Scan for the cell matching the given text and deliver its [x, y] coordinate at center. 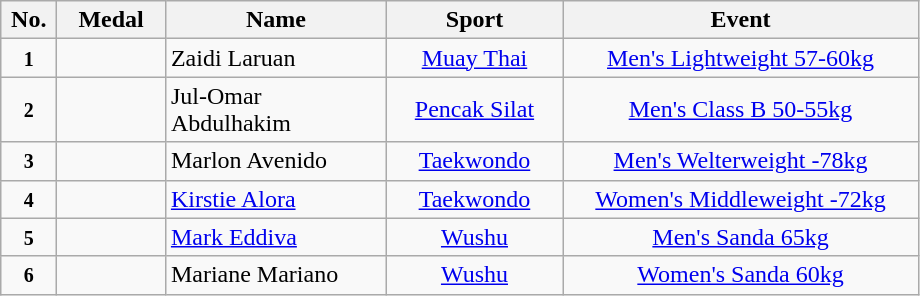
4 [29, 199]
Marlon Avenido [276, 161]
Pencak Silat [474, 110]
Women's Sanda 60kg [740, 275]
Women's Middleweight -72kg [740, 199]
1 [29, 58]
No. [29, 20]
6 [29, 275]
Jul-Omar Abdulhakim [276, 110]
Men's Lightweight 57-60kg [740, 58]
Men's Class B 50-55kg [740, 110]
Sport [474, 20]
5 [29, 237]
Medal [112, 20]
Men's Welterweight -78kg [740, 161]
Men's Sanda 65kg [740, 237]
3 [29, 161]
Name [276, 20]
Kirstie Alora [276, 199]
Mariane Mariano [276, 275]
Zaidi Laruan [276, 58]
Event [740, 20]
Muay Thai [474, 58]
2 [29, 110]
Mark Eddiva [276, 237]
